Capture the cell that displays the provided text and extract its (X, Y) central coordinate. 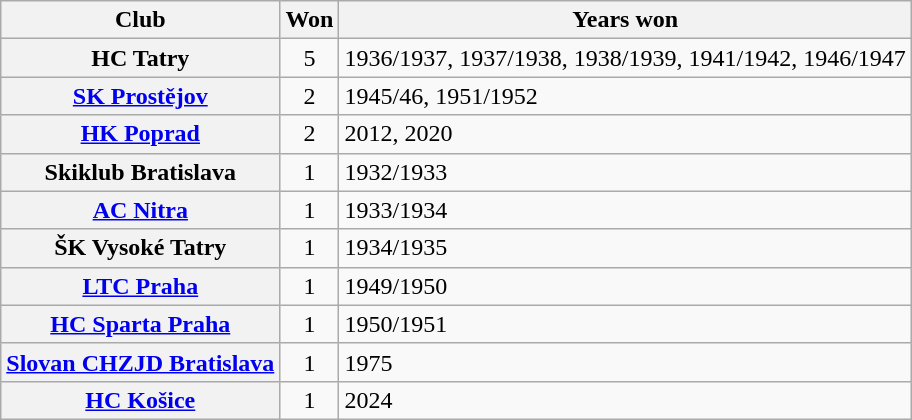
1936/1937, 1937/1938, 1938/1939, 1941/1942, 1946/1947 (625, 58)
LTC Praha (140, 286)
Club (140, 20)
Slovan CHZJD Bratislava (140, 362)
2024 (625, 400)
1950/1951 (625, 324)
HC Košice (140, 400)
1934/1935 (625, 248)
AC Nitra (140, 210)
ŠK Vysoké Tatry (140, 248)
2012, 2020 (625, 134)
Won (310, 20)
5 (310, 58)
Years won (625, 20)
SK Prostějov (140, 96)
HK Poprad (140, 134)
1949/1950 (625, 286)
HC Tatry (140, 58)
1975 (625, 362)
HC Sparta Praha (140, 324)
1933/1934 (625, 210)
Skiklub Bratislava (140, 172)
1945/46, 1951/1952 (625, 96)
1932/1933 (625, 172)
